Output the [x, y] coordinate of the center of the cell containing the given text.  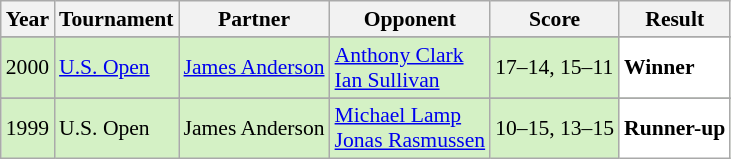
Score [554, 19]
1999 [28, 128]
Anthony Clark Ian Sullivan [410, 68]
Result [674, 19]
Tournament [116, 19]
17–14, 15–11 [554, 68]
Michael Lamp Jonas Rasmussen [410, 128]
Year [28, 19]
Winner [674, 68]
Opponent [410, 19]
Partner [254, 19]
10–15, 13–15 [554, 128]
Runner-up [674, 128]
2000 [28, 68]
